Pinpoint the cell where the given text exists, returning its (x, y) midpoint coordinate. 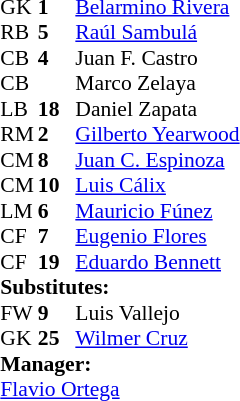
10 (57, 185)
Luis Cálix (157, 185)
Substitutes: (120, 287)
25 (57, 339)
19 (57, 262)
Juan F. Castro (157, 58)
LM (19, 211)
Juan C. Espinoza (157, 160)
18 (57, 109)
FW (19, 313)
Gilberto Yearwood (157, 135)
8 (57, 160)
LB (19, 109)
Manager: (120, 364)
Eduardo Bennett (157, 262)
Daniel Zapata (157, 109)
Marco Zelaya (157, 83)
Luis Vallejo (157, 313)
6 (57, 211)
Wilmer Cruz (157, 339)
Mauricio Fúnez (157, 211)
4 (57, 58)
7 (57, 237)
Eugenio Flores (157, 237)
RM (19, 135)
RB (19, 33)
2 (57, 135)
5 (57, 33)
9 (57, 313)
Raúl Sambulá (157, 33)
GK (19, 339)
